Find where the given text appears and provide that cell's center as (X, Y) coordinate. 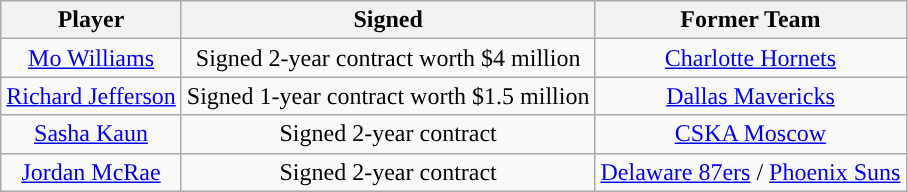
Former Team (750, 20)
Mo Williams (92, 58)
Signed 1-year contract worth $1.5 million (388, 96)
Player (92, 20)
Sasha Kaun (92, 134)
Delaware 87ers / Phoenix Suns (750, 172)
Signed 2-year contract worth $4 million (388, 58)
CSKA Moscow (750, 134)
Jordan McRae (92, 172)
Richard Jefferson (92, 96)
Charlotte Hornets (750, 58)
Signed (388, 20)
Dallas Mavericks (750, 96)
